Output the (X, Y) coordinate of the center of the cell containing the given text.  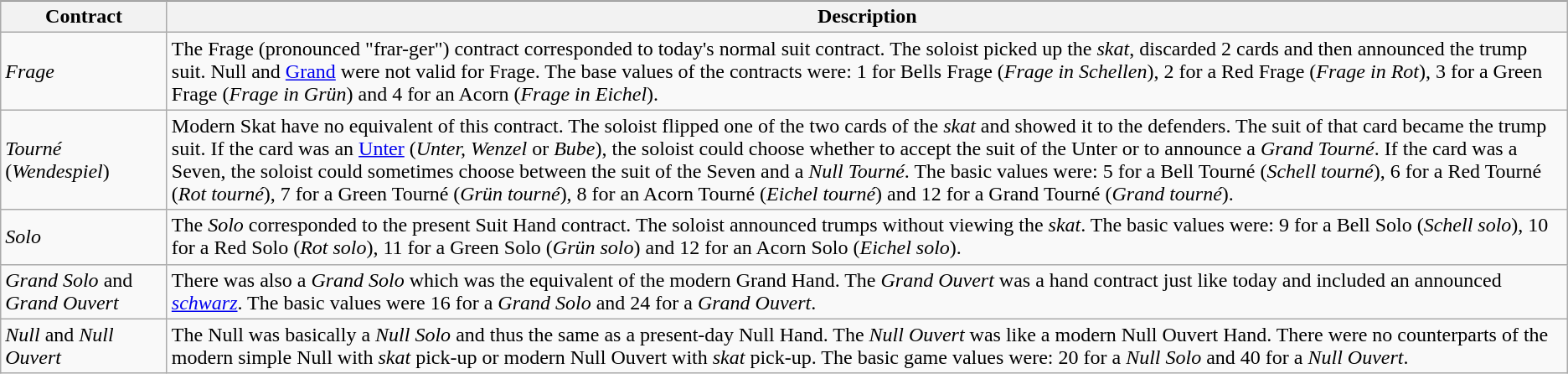
Contract (84, 17)
Grand Solo and Grand Ouvert (84, 292)
Tourné (Wendespiel) (84, 159)
Description (867, 17)
Null and Null Ouvert (84, 345)
Solo (84, 236)
Frage (84, 71)
